Pinpoint the cell where the given text exists, returning its (x, y) midpoint coordinate. 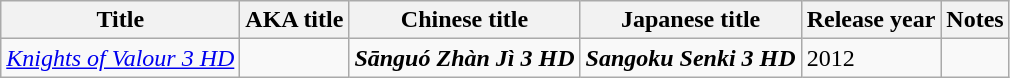
Notes (975, 20)
Japanese title (690, 20)
Sānguó Zhàn Jì 3 HD (464, 58)
Release year (871, 20)
2012 (871, 58)
Title (120, 20)
Sangoku Senki 3 HD (690, 58)
AKA title (294, 20)
Chinese title (464, 20)
Knights of Valour 3 HD (120, 58)
